Locate the cell with the specified text and output its [X, Y] center coordinate. 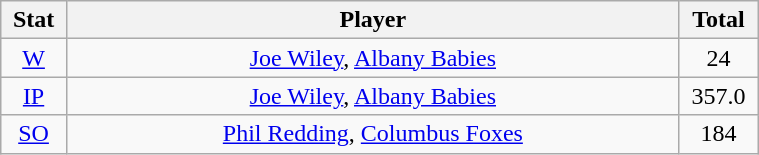
184 [718, 134]
Player [372, 20]
357.0 [718, 96]
Phil Redding, Columbus Foxes [372, 134]
24 [718, 58]
SO [34, 134]
Stat [34, 20]
Total [718, 20]
W [34, 58]
IP [34, 96]
